Detect which cell encompasses the target text, then output its (X, Y) center coordinate. 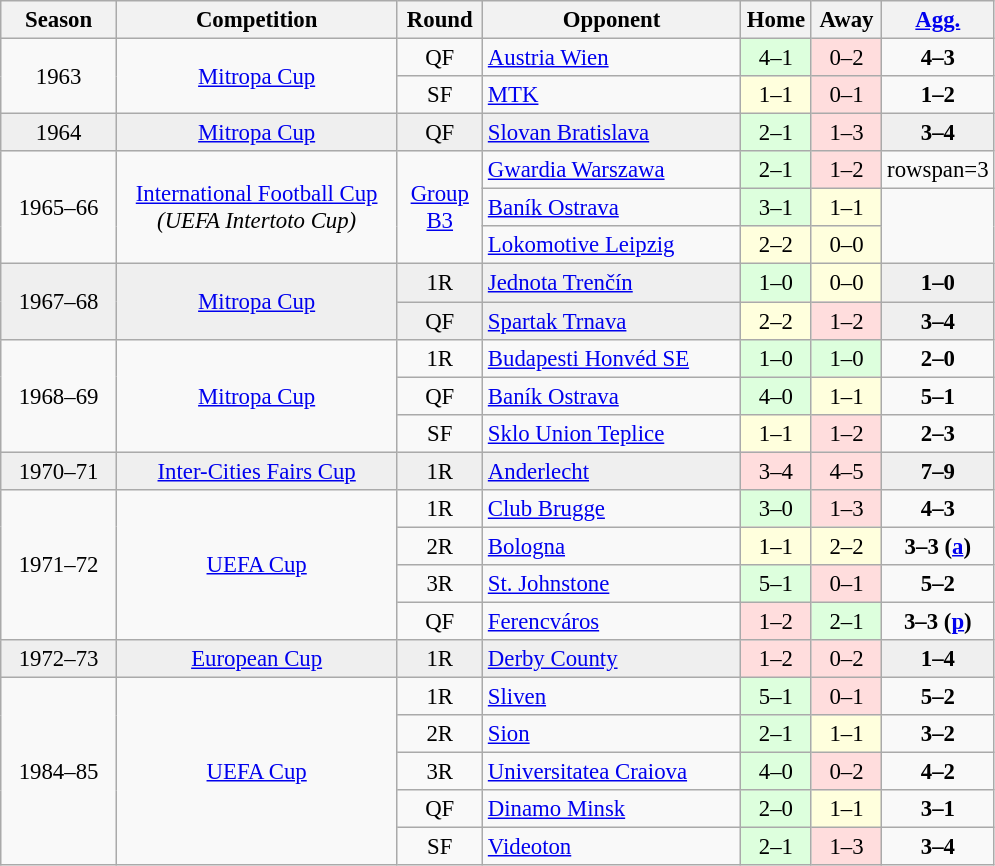
Agg. (938, 20)
Inter-Cities Fairs Cup (256, 471)
Sliven (612, 697)
Lokomotive Leipzig (612, 245)
3–3 (a) (938, 546)
Competition (256, 20)
2–3 (938, 433)
4–2 (938, 772)
Season (59, 20)
1967–68 (59, 302)
4–1 (776, 58)
Austria Wien (612, 58)
1971–72 (59, 565)
Dinamo Minsk (612, 809)
Budapesti Honvéd SE (612, 358)
Club Brugge (612, 509)
1970–71 (59, 471)
3–3 (p) (938, 621)
Round (440, 20)
Sklo Union Teplice (612, 433)
1965–66 (59, 208)
4–5 (846, 471)
3–0 (776, 509)
1963 (59, 76)
rowspan=3 (938, 170)
MTK (612, 95)
1968–69 (59, 396)
International Football Cup (UEFA Intertoto Cup) (256, 208)
Derby County (612, 659)
Spartak Trnava (612, 321)
Ferencváros (612, 621)
Anderlecht (612, 471)
Gwardia Warszawa (612, 170)
1972–73 (59, 659)
Universitatea Craiova (612, 772)
Sion (612, 734)
Videoton (612, 847)
Opponent (612, 20)
7–9 (938, 471)
Away (846, 20)
St. Johnstone (612, 584)
Group B3 (440, 208)
1984–85 (59, 772)
3–2 (938, 734)
Home (776, 20)
1964 (59, 133)
European Cup (256, 659)
Slovan Bratislava (612, 133)
1–4 (938, 659)
Bologna (612, 546)
Jednota Trenčín (612, 283)
